Provide the (X, Y) coordinate of the cell's center where the given text is located.  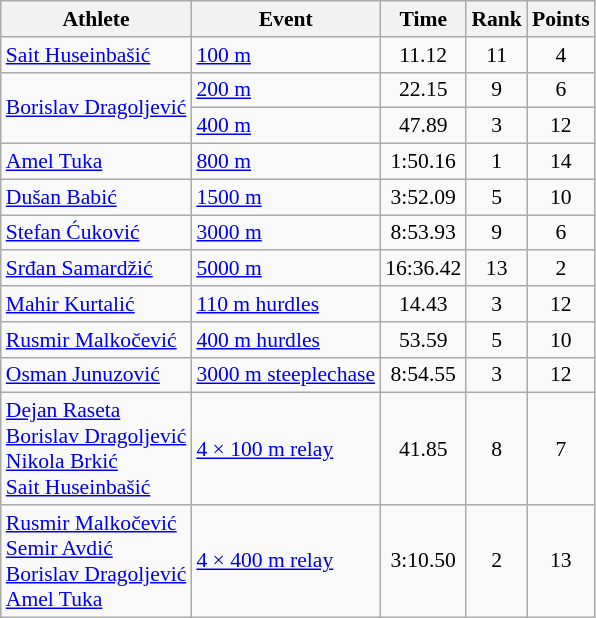
22.15 (423, 90)
8:53.93 (423, 233)
47.89 (423, 126)
3:52.09 (423, 197)
41.85 (423, 449)
Borislav Dragoljević (96, 108)
200 m (286, 90)
Rusmir MalkočevićSemir AvdićBorislav DragoljevićAmel Tuka (96, 561)
Points (561, 19)
Rank (496, 19)
4 × 100 m relay (286, 449)
8:54.55 (423, 375)
Dejan RasetaBorislav DragoljevićNikola BrkićSait Huseinbašić (96, 449)
53.59 (423, 340)
400 m (286, 126)
Dušan Babić (96, 197)
1 (496, 162)
Srđan Samardžić (96, 269)
110 m hurdles (286, 304)
Event (286, 19)
11.12 (423, 55)
Time (423, 19)
1:50.16 (423, 162)
Rusmir Malkočević (96, 340)
3000 m steeplechase (286, 375)
100 m (286, 55)
Amel Tuka (96, 162)
Mahir Kurtalić (96, 304)
Sait Huseinbašić (96, 55)
4 × 400 m relay (286, 561)
800 m (286, 162)
14 (561, 162)
3000 m (286, 233)
4 (561, 55)
Stefan Ćuković (96, 233)
Osman Junuzović (96, 375)
3:10.50 (423, 561)
16:36.42 (423, 269)
1500 m (286, 197)
11 (496, 55)
14.43 (423, 304)
5000 m (286, 269)
8 (496, 449)
Athlete (96, 19)
7 (561, 449)
400 m hurdles (286, 340)
